For the text-containing cell, return its midpoint in (x, y) coordinate format. 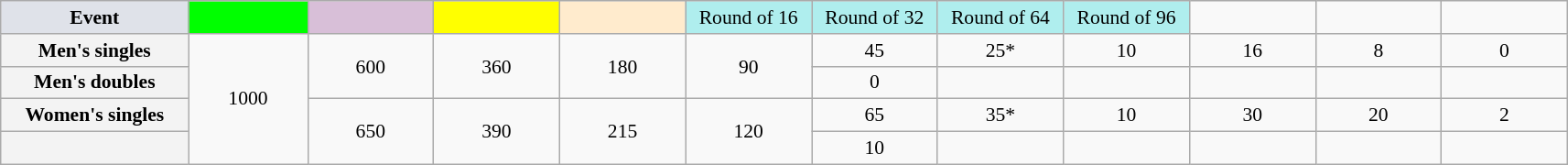
390 (497, 132)
Round of 64 (1000, 17)
Men's doubles (95, 82)
30 (1252, 115)
Round of 16 (749, 17)
16 (1252, 50)
90 (749, 66)
360 (497, 66)
Event (95, 17)
25* (1000, 50)
Round of 96 (1127, 17)
Round of 32 (874, 17)
215 (622, 132)
35* (1000, 115)
Women's singles (95, 115)
120 (749, 132)
2 (1505, 115)
180 (622, 66)
65 (874, 115)
45 (874, 50)
20 (1379, 115)
600 (371, 66)
1000 (248, 99)
8 (1379, 50)
650 (371, 132)
Men's singles (95, 50)
